Find where the given text appears and provide that cell's center as [X, Y] coordinate. 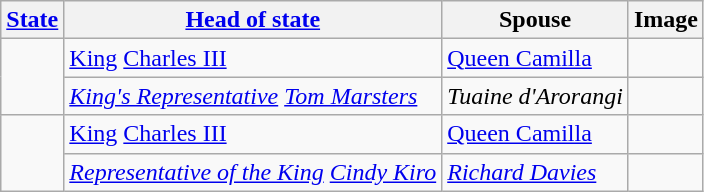
Head of state [253, 20]
Spouse [536, 20]
Tuaine d'Arorangi [536, 96]
Representative of the King Cindy Kiro [253, 172]
State [32, 20]
Image [666, 20]
King's Representative Tom Marsters [253, 96]
Richard Davies [536, 172]
